Scan for the cell matching the given text and deliver its [X, Y] coordinate at center. 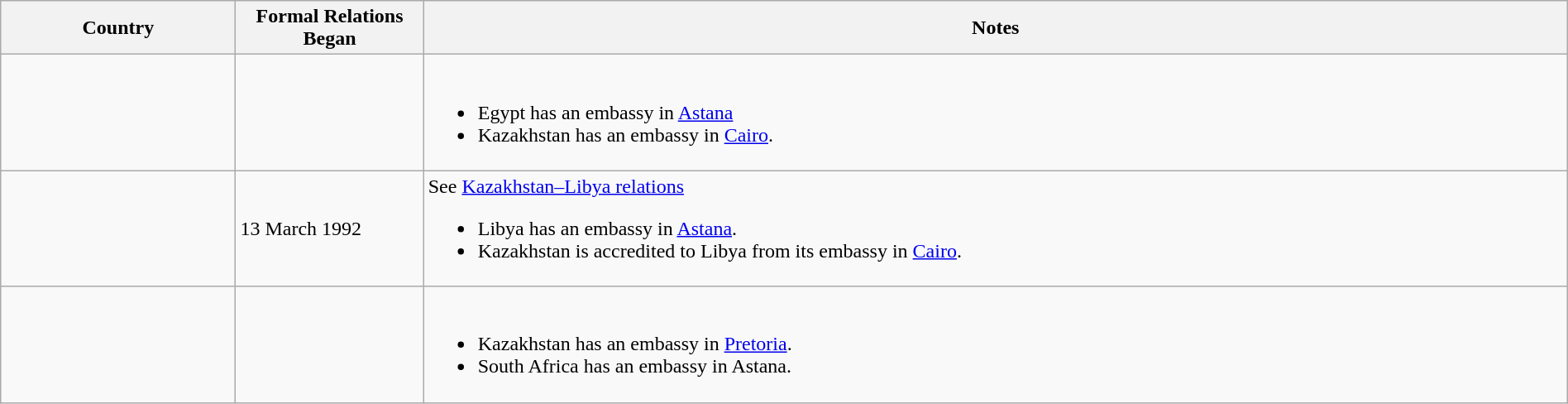
Egypt has an embassy in AstanaKazakhstan has an embassy in Cairo. [996, 113]
Country [118, 28]
Notes [996, 28]
Kazakhstan has an embassy in Pretoria.South Africa has an embassy in Astana. [996, 344]
13 March 1992 [329, 228]
Formal Relations Began [329, 28]
See Kazakhstan–Libya relationsLibya has an embassy in Astana.Kazakhstan is accredited to Libya from its embassy in Cairo. [996, 228]
